Locate the cell with the specified text and output its [x, y] center coordinate. 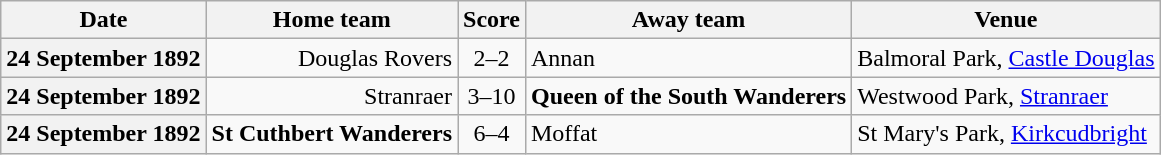
Moffat [688, 134]
Home team [332, 20]
Date [104, 20]
St Mary's Park, Kirkcudbright [1006, 134]
Douglas Rovers [332, 58]
Away team [688, 20]
6–4 [492, 134]
St Cuthbert Wanderers [332, 134]
Score [492, 20]
2–2 [492, 58]
Annan [688, 58]
Balmoral Park, Castle Douglas [1006, 58]
Venue [1006, 20]
Westwood Park, Stranraer [1006, 96]
Queen of the South Wanderers [688, 96]
Stranraer [332, 96]
3–10 [492, 96]
